Detect which cell encompasses the target text, then output its [x, y] center coordinate. 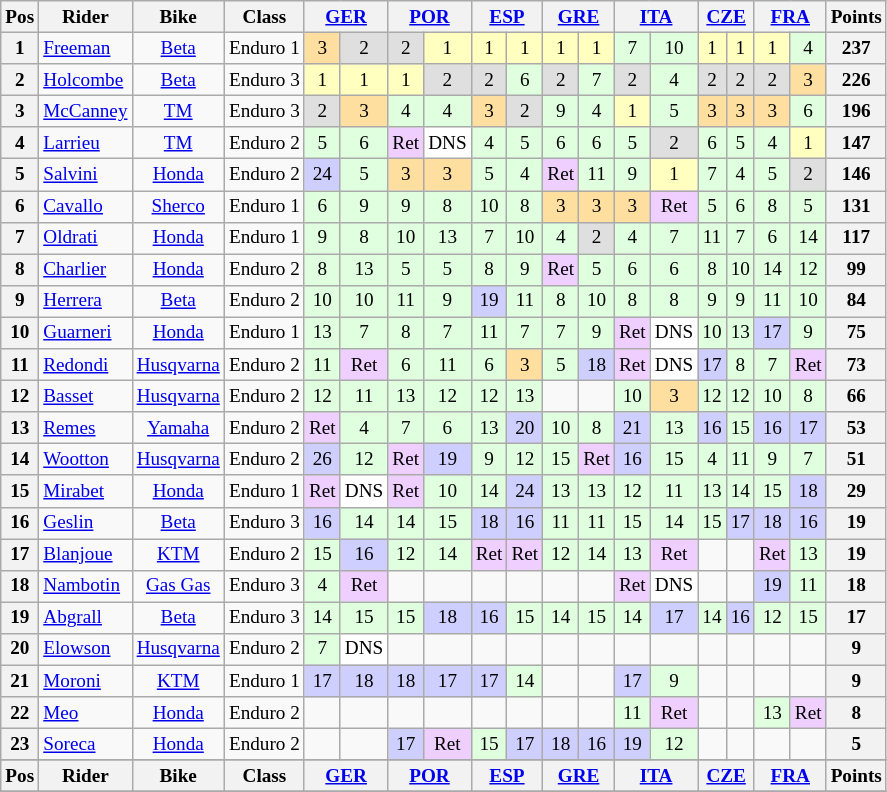
66 [856, 396]
226 [856, 80]
Remes [86, 428]
99 [856, 270]
51 [856, 460]
McCanney [86, 111]
Meo [86, 713]
131 [856, 206]
196 [856, 111]
147 [856, 143]
Charlier [86, 270]
22 [20, 713]
53 [856, 428]
Cavallo [86, 206]
Geslin [86, 523]
Wootton [86, 460]
Larrieu [86, 143]
Soreca [86, 744]
Oldrati [86, 238]
Yamaha [178, 428]
Elowson [86, 649]
Moroni [86, 681]
Blanjoue [86, 554]
Mirabet [86, 491]
26 [322, 460]
117 [856, 238]
Abgrall [86, 618]
237 [856, 48]
29 [856, 491]
23 [20, 744]
Nambotin [86, 586]
Freeman [86, 48]
75 [856, 333]
146 [856, 175]
Gas Gas [178, 586]
Herrera [86, 301]
84 [856, 301]
Redondi [86, 365]
Holcombe [86, 80]
Salvini [86, 175]
73 [856, 365]
Guarneri [86, 333]
Sherco [178, 206]
Basset [86, 396]
